Output the [X, Y] coordinate of the center of the cell containing the given text.  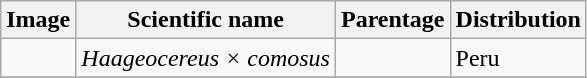
Haageocereus × comosus [206, 58]
Parentage [392, 20]
Distribution [518, 20]
Scientific name [206, 20]
Image [38, 20]
Peru [518, 58]
